Return (x, y) of the center of cell containing provided text 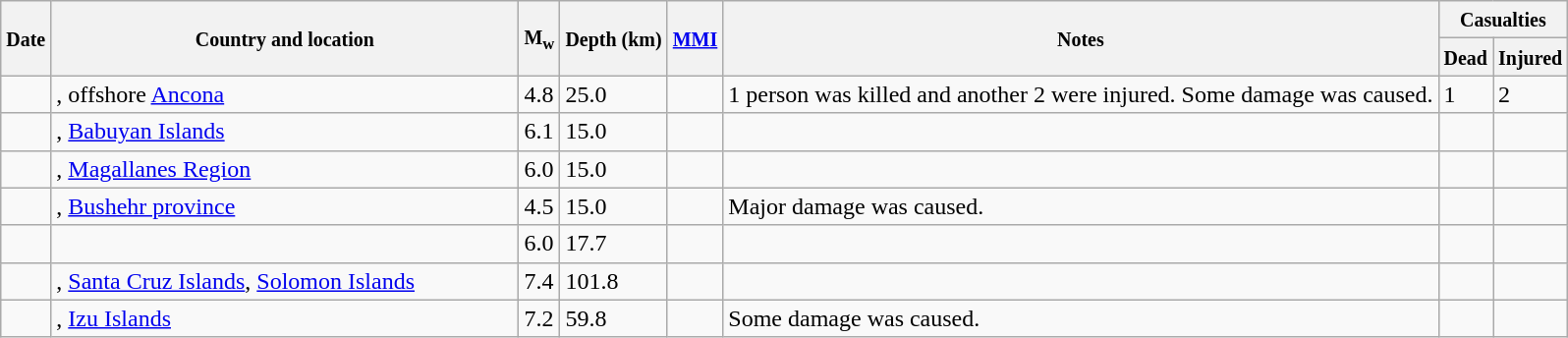
Country and location (285, 38)
4.5 (539, 206)
Depth (km) (613, 38)
7.4 (539, 281)
, Izu Islands (285, 318)
Dead (1466, 57)
, Bushehr province (285, 206)
25.0 (613, 94)
2 (1531, 94)
, Santa Cruz Islands, Solomon Islands (285, 281)
, Magallanes Region (285, 169)
17.7 (613, 244)
Major damage was caused. (1081, 206)
4.8 (539, 94)
1 (1466, 94)
Injured (1531, 57)
Mw (539, 38)
, Babuyan Islands (285, 132)
, offshore Ancona (285, 94)
6.1 (539, 132)
59.8 (613, 318)
1 person was killed and another 2 were injured. Some damage was caused. (1081, 94)
MMI (696, 38)
Notes (1081, 38)
101.8 (613, 281)
Casualties (1503, 20)
Date (26, 38)
7.2 (539, 318)
Some damage was caused. (1081, 318)
